Identify which cell holds the provided text, then report its (X, Y) central coordinate. 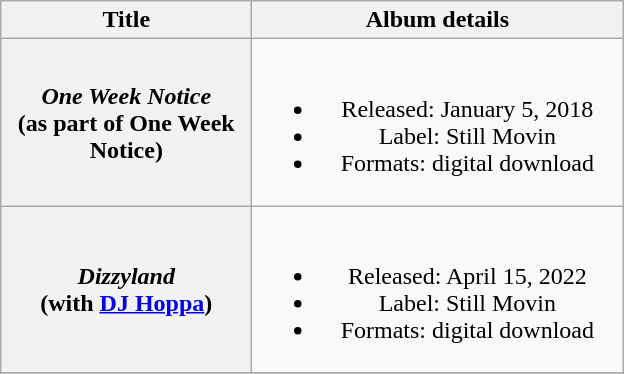
Album details (438, 20)
Dizzyland(with DJ Hoppa) (126, 290)
Title (126, 20)
One Week Notice(as part of One Week Notice) (126, 122)
Released: January 5, 2018Label: Still MovinFormats: digital download (438, 122)
Released: April 15, 2022Label: Still MovinFormats: digital download (438, 290)
